For the text-containing cell, return its midpoint in (X, Y) coordinate format. 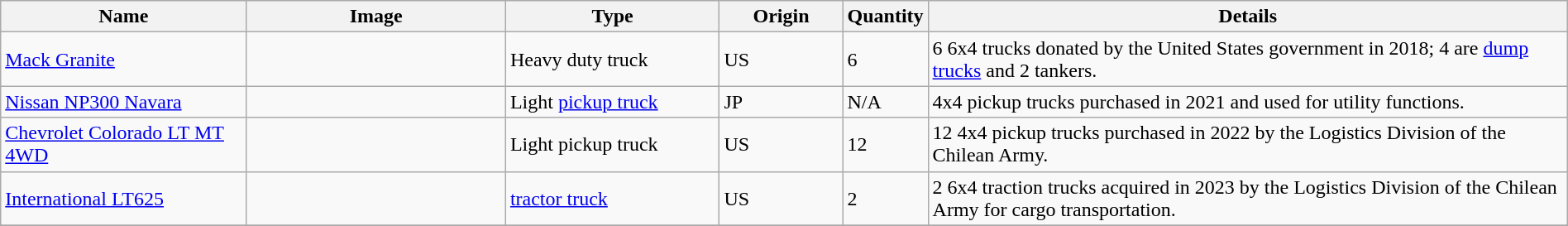
Quantity (885, 17)
6 (885, 60)
Heavy duty truck (612, 60)
Mack Granite (124, 60)
tractor truck (612, 199)
Chevrolet Colorado LT MT 4WD (124, 144)
N/A (885, 102)
Details (1247, 17)
2 (885, 199)
12 (885, 144)
4x4 pickup trucks purchased in 2021 and used for utility functions. (1247, 102)
Name (124, 17)
Image (375, 17)
12 4x4 pickup trucks purchased in 2022 by the Logistics Division of the Chilean Army. (1247, 144)
JP (781, 102)
Type (612, 17)
Nissan NP300 Navara (124, 102)
2 6x4 traction trucks acquired in 2023 by the Logistics Division of the Chilean Army for cargo transportation. (1247, 199)
6 6x4 trucks donated by the United States government in 2018; 4 are dump trucks and 2 tankers. (1247, 60)
International LT625 (124, 199)
Origin (781, 17)
